Extract the (X, Y) coordinate from the center of the cell holding the provided text.  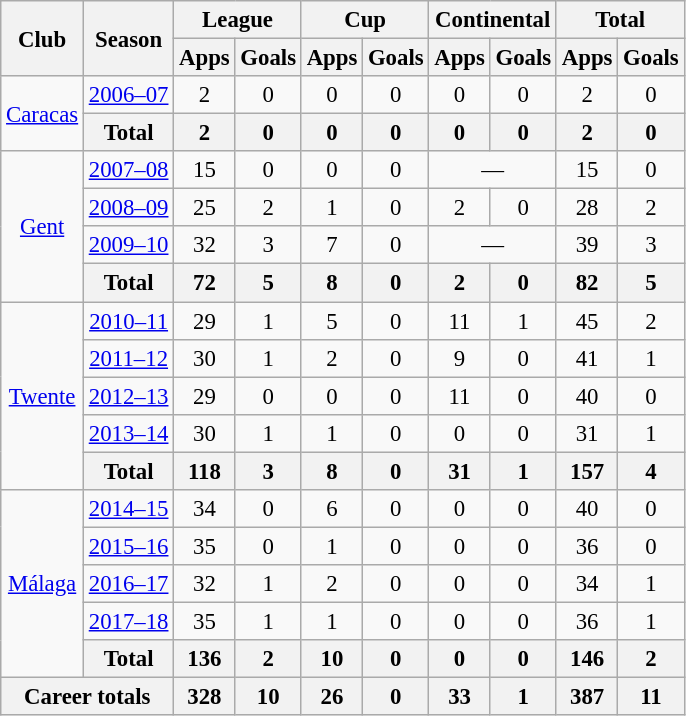
2014–15 (128, 509)
Season (128, 38)
45 (586, 321)
4 (651, 471)
9 (460, 358)
328 (204, 697)
2006–07 (128, 95)
157 (586, 471)
Málaga (42, 584)
Caracas (42, 114)
Twente (42, 396)
Club (42, 38)
26 (332, 697)
Gent (42, 226)
2016–17 (128, 584)
72 (204, 283)
118 (204, 471)
2009–10 (128, 245)
2011–12 (128, 358)
39 (586, 245)
2017–18 (128, 621)
2015–16 (128, 546)
33 (460, 697)
League (238, 20)
387 (586, 697)
25 (204, 208)
Continental (493, 20)
136 (204, 659)
2012–13 (128, 396)
2008–09 (128, 208)
2013–14 (128, 433)
Career totals (88, 697)
7 (332, 245)
82 (586, 283)
6 (332, 509)
41 (586, 358)
2007–08 (128, 170)
2010–11 (128, 321)
146 (586, 659)
Cup (365, 20)
28 (586, 208)
